Identify which cell holds the provided text, then report its [x, y] central coordinate. 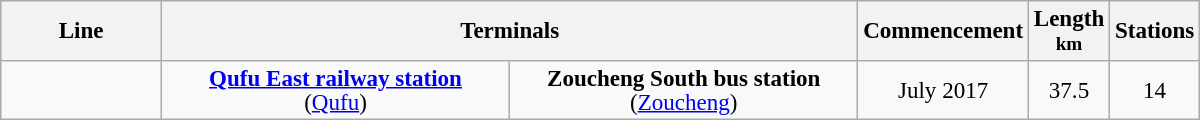
14 [1155, 90]
Terminals [509, 31]
Lengthkm [1068, 31]
Zoucheng South bus station(Zoucheng) [684, 90]
Line [82, 31]
Stations [1155, 31]
37.5 [1068, 90]
July 2017 [944, 90]
Qufu East railway station(Qufu) [335, 90]
Commencement [944, 31]
